Identify which cell holds the provided text, then report its [X, Y] central coordinate. 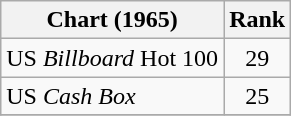
US Billboard Hot 100 [112, 58]
Rank [258, 20]
29 [258, 58]
Chart (1965) [112, 20]
US Cash Box [112, 96]
25 [258, 96]
